From the cell containing the given text, extract its center point as [X, Y] coordinate. 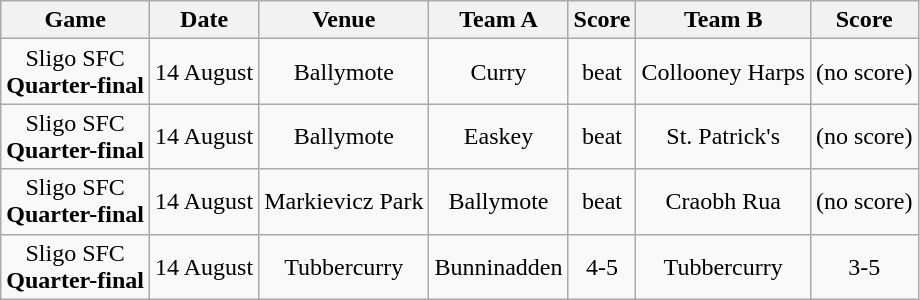
Markievicz Park [344, 202]
Craobh Rua [723, 202]
Curry [498, 72]
Game [76, 20]
4-5 [602, 266]
Team B [723, 20]
Bunninadden [498, 266]
Date [204, 20]
Easkey [498, 136]
Venue [344, 20]
3-5 [864, 266]
St. Patrick's [723, 136]
Team A [498, 20]
Collooney Harps [723, 72]
